Search for the cell housing the specified text and yield its [x, y] center coordinate. 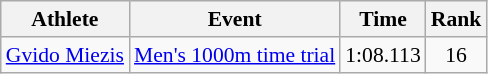
Event [234, 19]
1:08.113 [382, 55]
Gvido Miezis [65, 55]
Athlete [65, 19]
Time [382, 19]
16 [456, 55]
Men's 1000m time trial [234, 55]
Rank [456, 19]
